Extract the [x, y] coordinate from the center of the cell holding the provided text.  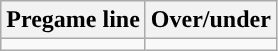
Pregame line [74, 20]
Over/under [210, 20]
